Capture the cell that displays the provided text and extract its [x, y] central coordinate. 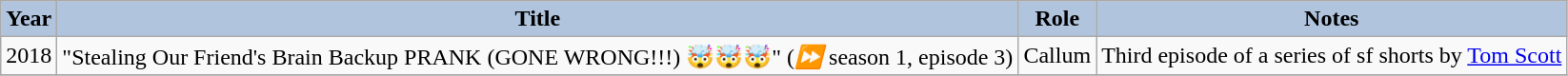
Role [1057, 19]
Title [537, 19]
Callum [1057, 56]
"Stealing Our Friend's Brain Backup PRANK (GONE WRONG!!!) 🤯🤯🤯" (⏩ season 1, episode 3) [537, 56]
Year [29, 19]
Notes [1332, 19]
Third episode of a series of sf shorts by Tom Scott [1332, 56]
2018 [29, 56]
